Scan for the cell matching the given text and deliver its [X, Y] coordinate at center. 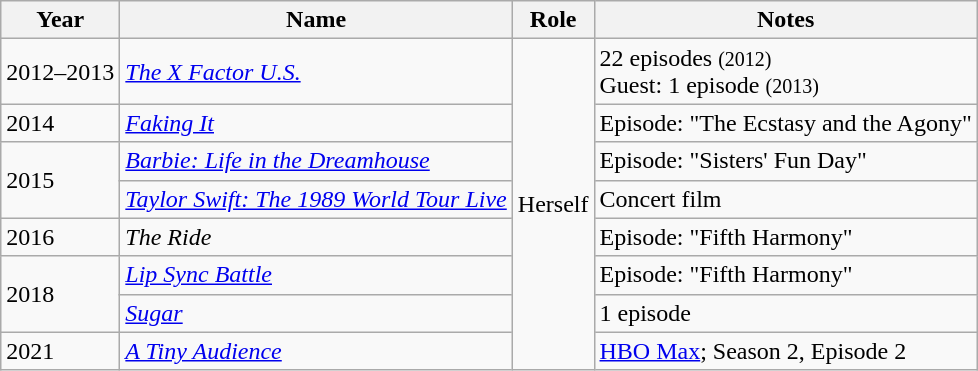
Herself [553, 205]
2016 [60, 237]
22 episodes (2012)Guest: 1 episode (2013) [786, 72]
2021 [60, 351]
Episode: "Sisters' Fun Day" [786, 161]
Role [553, 20]
2014 [60, 123]
Faking It [316, 123]
1 episode [786, 313]
Barbie: Life in the Dreamhouse [316, 161]
Concert film [786, 199]
A Tiny Audience [316, 351]
Name [316, 20]
Sugar [316, 313]
Episode: "The Ecstasy and the Agony" [786, 123]
2012–2013 [60, 72]
Year [60, 20]
2018 [60, 294]
The Ride [316, 237]
2015 [60, 180]
Taylor Swift: The 1989 World Tour Live [316, 199]
The X Factor U.S. [316, 72]
Notes [786, 20]
Lip Sync Battle [316, 275]
HBO Max; Season 2, Episode 2 [786, 351]
